Return the [x, y] coordinate for the center point of the cell that contains the specified text.  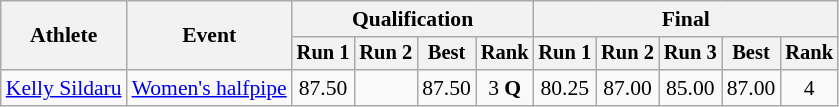
Final [685, 19]
Women's halfpipe [210, 88]
Qualification [413, 19]
Athlete [64, 36]
85.00 [690, 88]
4 [809, 88]
Event [210, 36]
Kelly Sildaru [64, 88]
Run 3 [690, 54]
80.25 [564, 88]
3 Q [505, 88]
